Extract the [x, y] coordinate from the center of the cell holding the provided text.  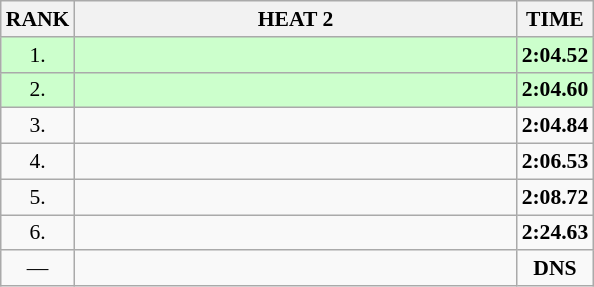
2:04.84 [556, 126]
2:06.53 [556, 162]
2:24.63 [556, 233]
3. [38, 126]
2:04.60 [556, 90]
DNS [556, 269]
— [38, 269]
2. [38, 90]
1. [38, 55]
5. [38, 197]
2:04.52 [556, 55]
2:08.72 [556, 197]
4. [38, 162]
6. [38, 233]
RANK [38, 19]
HEAT 2 [295, 19]
TIME [556, 19]
